Pinpoint the cell where the given text exists, returning its [X, Y] midpoint coordinate. 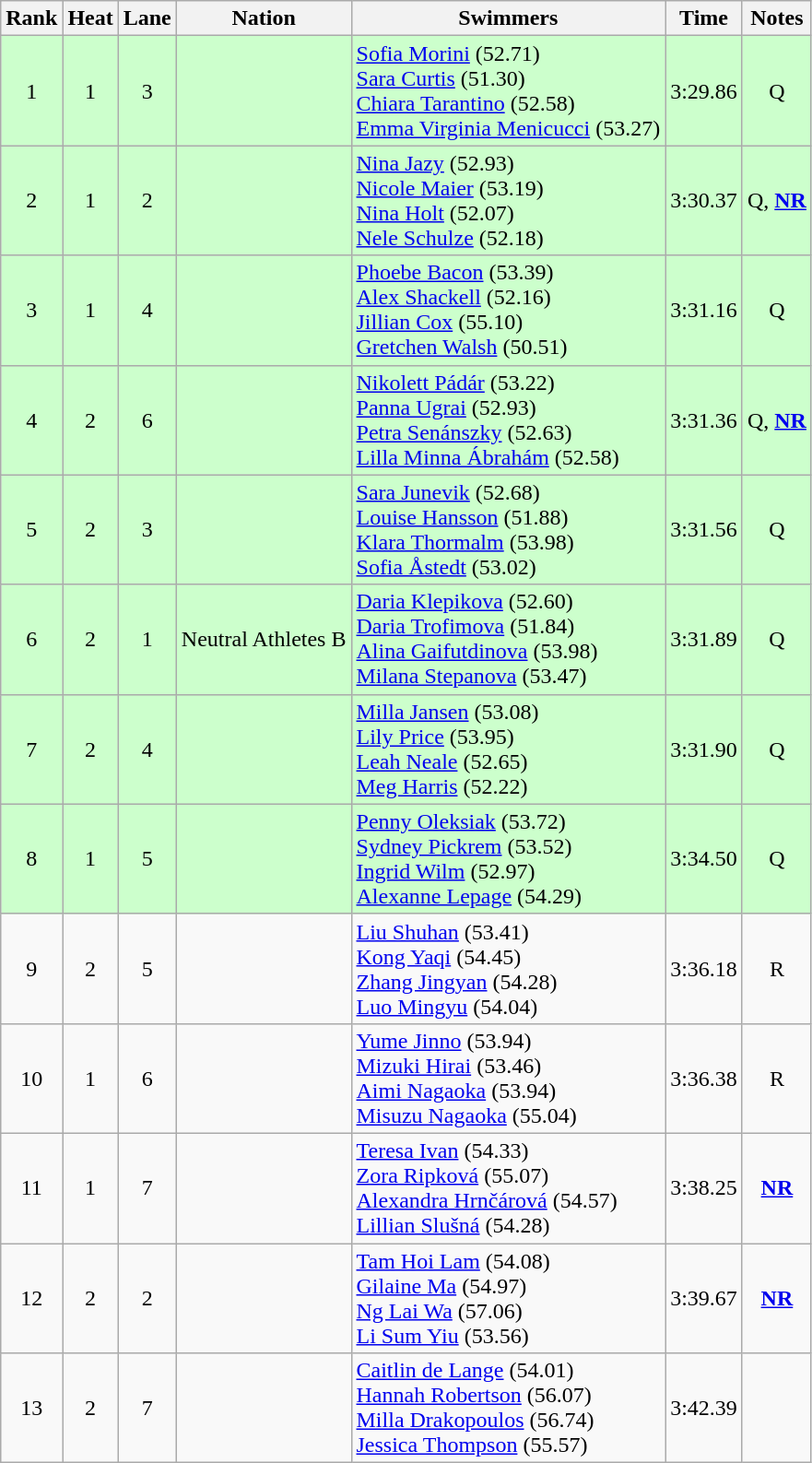
13 [31, 1409]
Milla Jansen (53.08)Lily Price (53.95)Leah Neale (52.65)Meg Harris (52.22) [509, 749]
3:38.25 [704, 1187]
Neutral Athletes B [264, 640]
Notes [776, 18]
Liu Shuhan (53.41)Kong Yaqi (54.45)Zhang Jingyan (54.28)Luo Mingyu (54.04) [509, 968]
3:36.38 [704, 1079]
Lane [147, 18]
Nikolett Pádár (53.22)Panna Ugrai (52.93)Petra Senánszky (52.63)Lilla Minna Ábrahám (52.58) [509, 420]
Sara Junevik (52.68)Louise Hansson (51.88)Klara Thormalm (53.98)Sofia Åstedt (53.02) [509, 529]
Sofia Morini (52.71)Sara Curtis (51.30)Chiara Tarantino (52.58)Emma Virginia Menicucci (53.27) [509, 90]
3:30.37 [704, 201]
Phoebe Bacon (53.39)Alex Shackell (52.16)Jillian Cox (55.10)Gretchen Walsh (50.51) [509, 310]
12 [31, 1298]
Swimmers [509, 18]
Heat [90, 18]
Yume Jinno (53.94)Mizuki Hirai (53.46)Aimi Nagaoka (53.94)Misuzu Nagaoka (55.04) [509, 1079]
3:31.16 [704, 310]
10 [31, 1079]
3:31.90 [704, 749]
Teresa Ivan (54.33)Zora Ripková (55.07)Alexandra Hrnčárová (54.57)Lillian Slušná (54.28) [509, 1187]
3:31.36 [704, 420]
8 [31, 859]
3:39.67 [704, 1298]
3:29.86 [704, 90]
3:34.50 [704, 859]
3:42.39 [704, 1409]
9 [31, 968]
Caitlin de Lange (54.01)Hannah Robertson (56.07)Milla Drakopoulos (56.74)Jessica Thompson (55.57) [509, 1409]
3:31.56 [704, 529]
3:31.89 [704, 640]
Rank [31, 18]
Nina Jazy (52.93)Nicole Maier (53.19)Nina Holt (52.07)Nele Schulze (52.18) [509, 201]
11 [31, 1187]
Time [704, 18]
Daria Klepikova (52.60)Daria Trofimova (51.84)Alina Gaifutdinova (53.98)Milana Stepanova (53.47) [509, 640]
Tam Hoi Lam (54.08)Gilaine Ma (54.97)Ng Lai Wa (57.06)Li Sum Yiu (53.56) [509, 1298]
Nation [264, 18]
3:36.18 [704, 968]
Penny Oleksiak (53.72)Sydney Pickrem (53.52)Ingrid Wilm (52.97)Alexanne Lepage (54.29) [509, 859]
